Search for the cell housing the specified text and yield its [x, y] center coordinate. 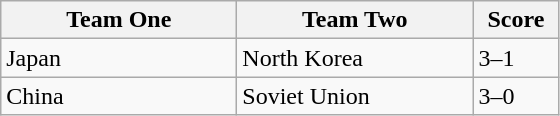
China [119, 96]
Team One [119, 20]
North Korea [355, 58]
Team Two [355, 20]
Japan [119, 58]
Score [516, 20]
3–1 [516, 58]
3–0 [516, 96]
Soviet Union [355, 96]
